Detect which cell encompasses the target text, then output its (X, Y) center coordinate. 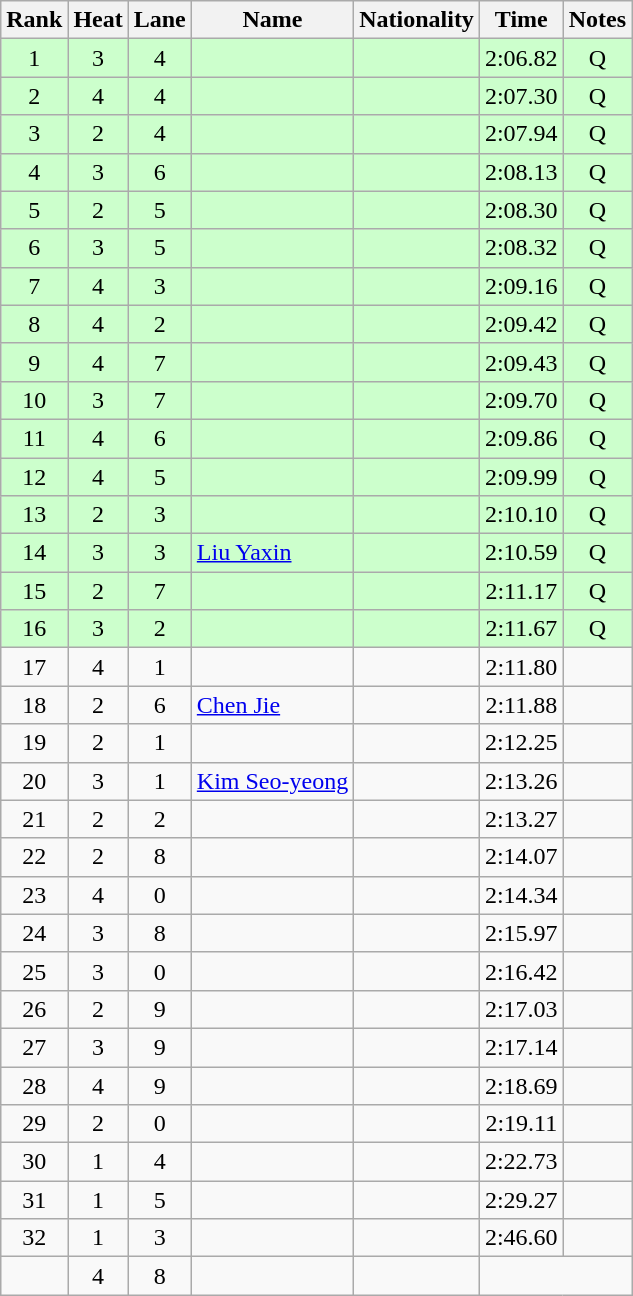
20 (34, 781)
2:17.03 (521, 1009)
2:11.80 (521, 667)
2:10.59 (521, 553)
28 (34, 1085)
32 (34, 1238)
Name (272, 20)
31 (34, 1200)
Kim Seo-yeong (272, 781)
Nationality (417, 20)
30 (34, 1162)
2:14.07 (521, 857)
Time (521, 20)
Chen Jie (272, 705)
2:46.60 (521, 1238)
2:16.42 (521, 971)
Notes (597, 20)
2:17.14 (521, 1047)
26 (34, 1009)
17 (34, 667)
2:29.27 (521, 1200)
16 (34, 629)
Heat (98, 20)
2:15.97 (521, 933)
Rank (34, 20)
11 (34, 438)
2:11.67 (521, 629)
23 (34, 895)
15 (34, 591)
2:07.94 (521, 134)
24 (34, 933)
Liu Yaxin (272, 553)
2:08.32 (521, 248)
2:09.86 (521, 438)
2:12.25 (521, 743)
2:10.10 (521, 515)
27 (34, 1047)
2:11.17 (521, 591)
2:18.69 (521, 1085)
12 (34, 477)
21 (34, 819)
2:22.73 (521, 1162)
29 (34, 1124)
2:08.30 (521, 210)
2:08.13 (521, 172)
2:13.26 (521, 781)
2:11.88 (521, 705)
13 (34, 515)
2:19.11 (521, 1124)
2:06.82 (521, 58)
2:14.34 (521, 895)
19 (34, 743)
2:09.43 (521, 362)
10 (34, 400)
2:09.99 (521, 477)
2:07.30 (521, 96)
2:09.16 (521, 286)
25 (34, 971)
2:09.42 (521, 324)
2:13.27 (521, 819)
2:09.70 (521, 400)
Lane (160, 20)
14 (34, 553)
22 (34, 857)
18 (34, 705)
